Scan for the cell matching the given text and deliver its (x, y) coordinate at center. 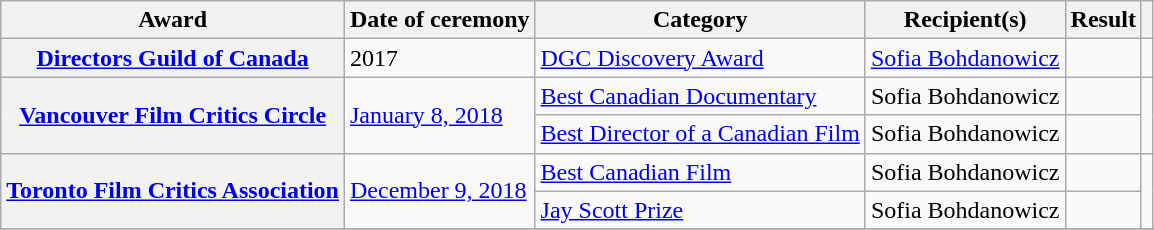
Best Canadian Documentary (700, 96)
Result (1103, 20)
Category (700, 20)
Directors Guild of Canada (173, 58)
Best Canadian Film (700, 172)
Best Director of a Canadian Film (700, 134)
Jay Scott Prize (700, 210)
January 8, 2018 (440, 115)
December 9, 2018 (440, 191)
Toronto Film Critics Association (173, 191)
Vancouver Film Critics Circle (173, 115)
Award (173, 20)
Recipient(s) (965, 20)
Date of ceremony (440, 20)
2017 (440, 58)
DGC Discovery Award (700, 58)
